Detect which cell encompasses the target text, then output its [x, y] center coordinate. 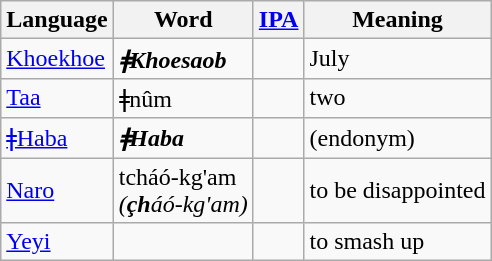
Taa [57, 98]
(endonym) [398, 138]
Yeyi [57, 242]
Word [183, 20]
IPA [278, 20]
to be disappointed [398, 190]
Naro [57, 190]
July [398, 59]
Khoekhoe [57, 59]
to smash up [398, 242]
ǂnûm [183, 98]
two [398, 98]
Meaning [398, 20]
Language [57, 20]
ǂKhoesaob [183, 59]
tcháó-kg'am(çháó-kg'am) [183, 190]
